Return the (X, Y) coordinate for the center point of the cell that contains the specified text.  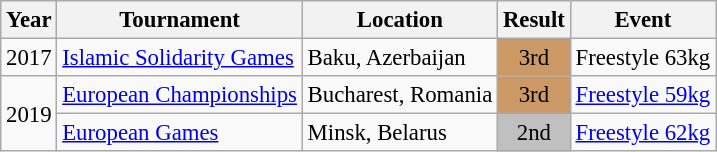
Result (534, 20)
European Games (180, 133)
Islamic Solidarity Games (180, 58)
2017 (29, 58)
Freestyle 59kg (642, 95)
Freestyle 62kg (642, 133)
Event (642, 20)
Minsk, Belarus (400, 133)
Tournament (180, 20)
2nd (534, 133)
Bucharest, Romania (400, 95)
Year (29, 20)
2019 (29, 114)
Freestyle 63kg (642, 58)
European Championships (180, 95)
Baku, Azerbaijan (400, 58)
Location (400, 20)
